Extract the [x, y] coordinate from the center of the cell holding the provided text.  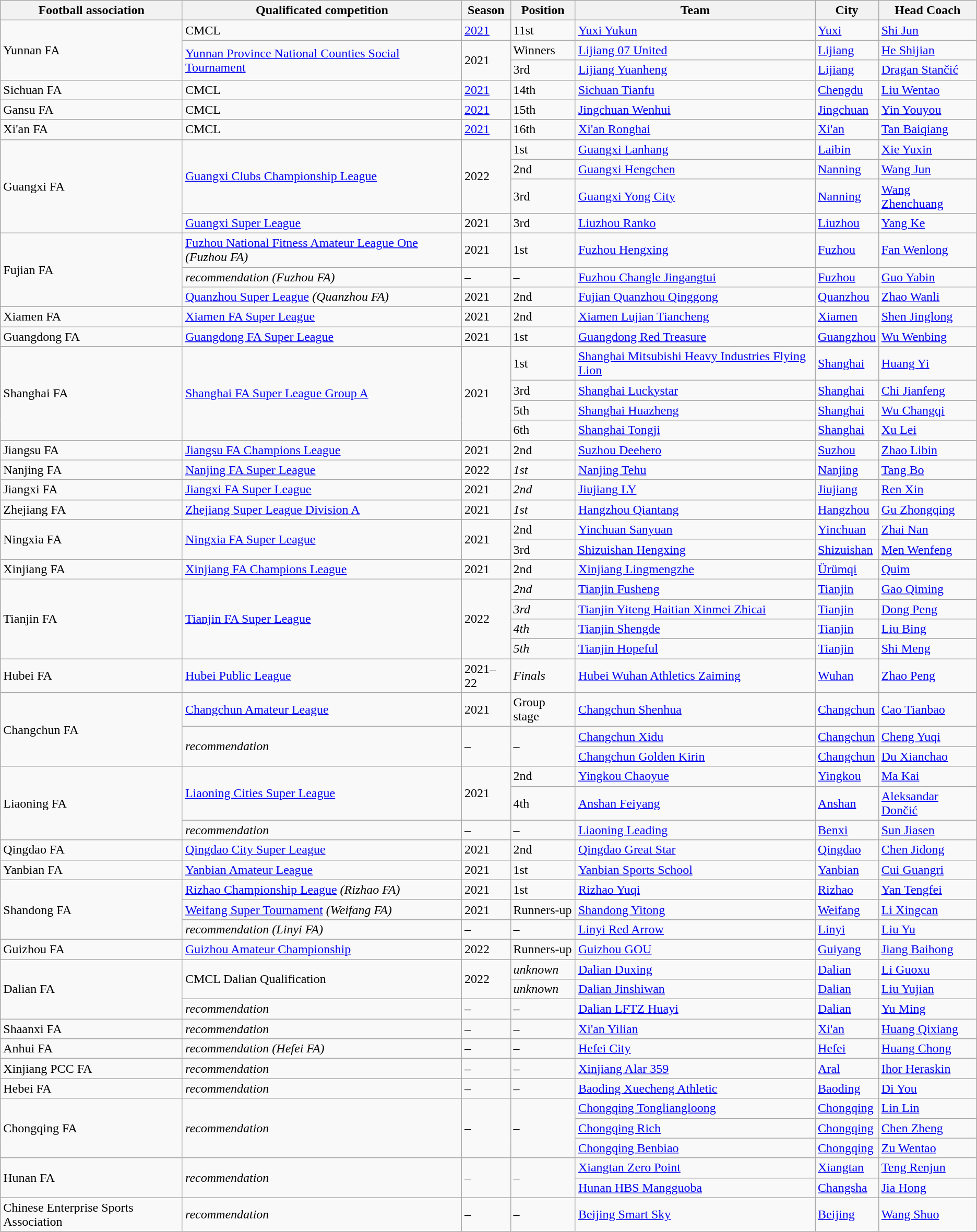
Shaanxi FA [92, 1029]
Changchun Xidu [695, 737]
Quim [927, 569]
Qingdao [847, 850]
Group stage [543, 710]
Shi Jun [927, 30]
Zhejiang FA [92, 510]
Xiangtan Zero Point [695, 1168]
Liu Bing [927, 629]
Liuzhou [847, 223]
Xinjiang PCC FA [92, 1069]
Liuzhou Ranko [695, 223]
Fan Wenlong [927, 250]
City [847, 10]
Weifang [847, 909]
Xinjiang Lingmengzhe [695, 569]
Changchun Golden Kirin [695, 756]
Shanghai FA [92, 394]
Chongqing Benbiao [695, 1148]
Fujian FA [92, 269]
Zhejiang Super League Division A [321, 510]
Dalian Jinshiwan [695, 989]
Huang Qixiang [927, 1029]
Xiamen FA Super League [321, 317]
Dalian Duxing [695, 969]
Jiujiang LY [695, 490]
Zhai Nan [927, 529]
Dong Peng [927, 609]
Zhao Wanli [927, 297]
recommendation (Hefei FA) [321, 1049]
Guangdong Red Treasure [695, 337]
Du Xianchao [927, 756]
Jiangxi FA Super League [321, 490]
Football association [92, 10]
Nanjing FA [92, 470]
Xi'an FA [92, 129]
Ihor Heraskin [927, 1069]
Rizhao Championship League (Rizhao FA) [321, 890]
Rizhao [847, 890]
Guangxi FA [92, 186]
Suzhou Deehero [695, 450]
Lijiang 07 United [695, 50]
Lijiang Yuanheng [695, 70]
Hubei FA [92, 676]
Yinchuan Sanyuan [695, 529]
Chen Jidong [927, 850]
Tan Baiqiang [927, 129]
Yanbian Amateur League [321, 870]
Xu Lei [927, 430]
Gansu FA [92, 110]
Hubei Public League [321, 676]
14th [543, 90]
Fuzhou National Fitness Amateur League One (Fuzhou FA) [321, 250]
Guangzhou [847, 337]
Qingdao FA [92, 850]
Yin Youyou [927, 110]
16th [543, 129]
Yingkou [847, 776]
Chen Zheng [927, 1128]
Tianjin Yiteng Haitian Xinmei Zhicai [695, 609]
Yuxi [847, 30]
Fuzhou Hengxing [695, 250]
Zhao Peng [927, 676]
Tianjin FA [92, 619]
6th [543, 430]
Changchun Amateur League [321, 710]
Nanjing [847, 470]
Gao Qiming [927, 589]
Qingdao Great Star [695, 850]
Ren Xin [927, 490]
Xinjiang FA Champions League [321, 569]
Zu Wentao [927, 1148]
Jiujiang [847, 490]
Shandong Yitong [695, 909]
Guangdong FA Super League [321, 337]
Ma Kai [927, 776]
Liaoning FA [92, 803]
Qualificated competition [321, 10]
2021–22 [486, 676]
Li Guoxu [927, 969]
Fuzhou Changle Jingangtui [695, 277]
Guangxi Lanhang [695, 149]
Cheng Yuqi [927, 737]
Tang Bo [927, 470]
Cui Guangri [927, 870]
Ürümqi [847, 569]
Nanjing FA Super League [321, 470]
Jiangsu FA Champions League [321, 450]
Wang Shuo [927, 1214]
Jingchuan [847, 110]
Sichuan Tianfu [695, 90]
Hefei City [695, 1049]
Yinchuan [847, 529]
Xiangtan [847, 1168]
Jia Hong [927, 1188]
Dragan Stančić [927, 70]
Chongqing Tongliangloong [695, 1108]
Xi'an Ronghai [695, 129]
Sun Jiasen [927, 830]
Shanghai Mitsubishi Heavy Industries Flying Lion [695, 363]
Yunnan FA [92, 50]
Yang Ke [927, 223]
Yanbian Sports School [695, 870]
Nanjing Tehu [695, 470]
Shandong FA [92, 909]
Wuhan [847, 676]
Hunan HBS Mangguoba [695, 1188]
Linyi Red Arrow [695, 929]
Yingkou Chaoyue [695, 776]
Wang Jun [927, 169]
Shen Jinglong [927, 317]
Cao Tianbao [927, 710]
Anshan Feiyang [695, 803]
Tianjin FA Super League [321, 619]
Guizhou GOU [695, 949]
Xinjiang Alar 359 [695, 1069]
Yan Tengfei [927, 890]
Huang Yi [927, 363]
Chongqing Rich [695, 1128]
Yuxi Yukun [695, 30]
Anhui FA [92, 1049]
Liu Yujian [927, 989]
Baoding [847, 1088]
Team [695, 10]
Sichuan FA [92, 90]
Linyi [847, 929]
Suzhou [847, 450]
Changchun Shenhua [695, 710]
Liaoning Cities Super League [321, 793]
Weifang Super Tournament (Weifang FA) [321, 909]
Di You [927, 1088]
Zhao Libin [927, 450]
Head Coach [927, 10]
Hangzhou Qiantang [695, 510]
Aleksandar Dončić [927, 803]
Chengdu [847, 90]
Guangxi Super League [321, 223]
Liu Wentao [927, 90]
Yanbian FA [92, 870]
Guizhou FA [92, 949]
Men Wenfeng [927, 549]
CMCL Dalian Qualification [321, 979]
11st [543, 30]
Dalian FA [92, 989]
Ningxia FA Super League [321, 539]
Rizhao Yuqi [695, 890]
Xinjiang FA [92, 569]
Xiamen FA [92, 317]
Chongqing FA [92, 1128]
Wang Zhenchuang [927, 196]
Yu Ming [927, 1009]
Wu Changqi [927, 410]
Hefei [847, 1049]
Jiang Baihong [927, 949]
Xi'an Yilian [695, 1029]
Dalian LFTZ Huayi [695, 1009]
Liu Yu [927, 929]
Changsha [847, 1188]
Quanzhou Super League (Quanzhou FA) [321, 297]
Hunan FA [92, 1178]
Hubei Wuhan Athletics Zaiming [695, 676]
Li Xingcan [927, 909]
Jingchuan Wenhui [695, 110]
Shanghai FA Super League Group A [321, 394]
Huang Chong [927, 1049]
Jiangxi FA [92, 490]
Laibin [847, 149]
Chinese Enterprise Sports Association [92, 1214]
Winners [543, 50]
Yanbian [847, 870]
Guangxi Hengchen [695, 169]
Shizuishan Hengxing [695, 549]
Position [543, 10]
Tianjin Hopeful [695, 649]
Fujian Quanzhou Qinggong [695, 297]
Wu Wenbing [927, 337]
Ningxia FA [92, 539]
Shanghai Luckystar [695, 390]
Lin Lin [927, 1108]
Teng Renjun [927, 1168]
Yunnan Province National Counties Social Tournament [321, 60]
Baoding Xuecheng Athletic [695, 1088]
Xiamen [847, 317]
Guangxi Yong City [695, 196]
Tianjin Shengde [695, 629]
Beijing Smart Sky [695, 1214]
Xie Yuxin [927, 149]
Anshan [847, 803]
Benxi [847, 830]
Guangdong FA [92, 337]
Shizuishan [847, 549]
Shanghai Huazheng [695, 410]
Tianjin Fusheng [695, 589]
Hangzhou [847, 510]
Changchun FA [92, 730]
Aral [847, 1069]
Guangxi Clubs Championship League [321, 176]
Season [486, 10]
recommendation (Fuzhou FA) [321, 277]
Guiyang [847, 949]
Chi Jianfeng [927, 390]
Beijing [847, 1214]
Guizhou Amateur Championship [321, 949]
Jiangsu FA [92, 450]
Shi Meng [927, 649]
Guo Yabin [927, 277]
He Shijian [927, 50]
Qingdao City Super League [321, 850]
recommendation (Linyi FA) [321, 929]
15th [543, 110]
Shanghai Tongji [695, 430]
Hebei FA [92, 1088]
Xiamen Lujian Tiancheng [695, 317]
Liaoning Leading [695, 830]
Quanzhou [847, 297]
Finals [543, 676]
Gu Zhongqing [927, 510]
